Locate the cell with the specified text and output its [X, Y] center coordinate. 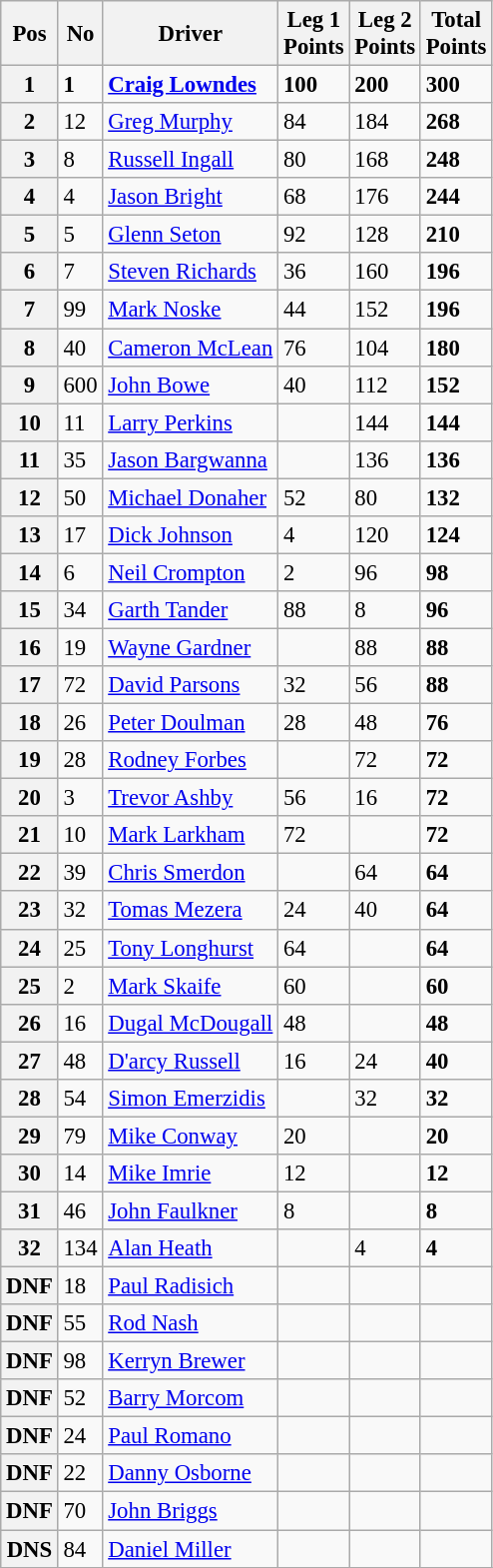
104 [385, 348]
160 [385, 273]
Mark Noske [191, 310]
Craig Lowndes [191, 85]
No [80, 34]
124 [455, 535]
184 [385, 122]
132 [455, 497]
27 [30, 1061]
Glenn Seton [191, 235]
John Briggs [191, 1511]
100 [313, 85]
128 [385, 235]
David Parsons [191, 685]
21 [30, 835]
Paul Romano [191, 1436]
23 [30, 911]
180 [455, 348]
Leg 1Points [313, 34]
Trevor Ashby [191, 798]
Garth Tander [191, 610]
168 [385, 160]
34 [80, 610]
Neil Crompton [191, 572]
50 [80, 497]
176 [385, 197]
Peter Doulman [191, 723]
Alan Heath [191, 1248]
210 [455, 235]
54 [80, 1099]
D'arcy Russell [191, 1061]
68 [313, 197]
35 [80, 459]
Dick Johnson [191, 535]
Mike Conway [191, 1136]
TotalPoints [455, 34]
Daniel Miller [191, 1549]
DNS [30, 1549]
30 [30, 1174]
Cameron McLean [191, 348]
Rod Nash [191, 1323]
92 [313, 235]
120 [385, 535]
268 [455, 122]
Danny Osborne [191, 1473]
9 [30, 385]
29 [30, 1136]
Pos [30, 34]
Driver [191, 34]
Steven Richards [191, 273]
99 [80, 310]
Kerryn Brewer [191, 1361]
31 [30, 1210]
112 [385, 385]
Chris Smerdon [191, 873]
John Faulkner [191, 1210]
36 [313, 273]
Jason Bright [191, 197]
Paul Radisich [191, 1286]
200 [385, 85]
79 [80, 1136]
Greg Murphy [191, 122]
248 [455, 160]
134 [80, 1248]
Mike Imrie [191, 1174]
Tony Longhurst [191, 948]
Michael Donaher [191, 497]
244 [455, 197]
Wayne Gardner [191, 647]
55 [80, 1323]
600 [80, 385]
Barry Morcom [191, 1398]
300 [455, 85]
Simon Emerzidis [191, 1099]
70 [80, 1511]
13 [30, 535]
Jason Bargwanna [191, 459]
Leg 2Points [385, 34]
46 [80, 1210]
44 [313, 310]
Rodney Forbes [191, 760]
Russell Ingall [191, 160]
15 [30, 610]
Tomas Mezera [191, 911]
Mark Skaife [191, 986]
Larry Perkins [191, 422]
John Bowe [191, 385]
Dugal McDougall [191, 1023]
39 [80, 873]
Mark Larkham [191, 835]
